Output the [X, Y] coordinate of the center of the cell containing the given text.  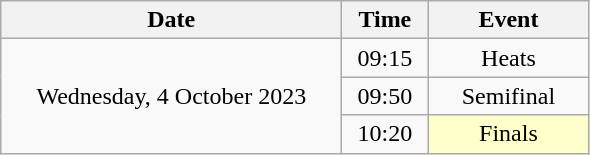
Semifinal [508, 96]
Date [172, 20]
Time [385, 20]
Heats [508, 58]
09:50 [385, 96]
Wednesday, 4 October 2023 [172, 96]
09:15 [385, 58]
Event [508, 20]
Finals [508, 134]
10:20 [385, 134]
